Capture the cell that displays the provided text and extract its (X, Y) central coordinate. 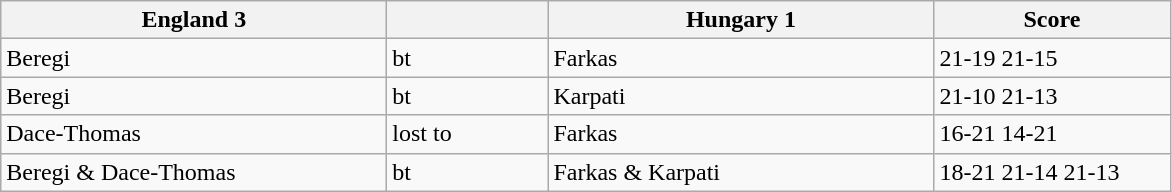
18-21 21-14 21-13 (1052, 172)
Karpati (741, 96)
21-10 21-13 (1052, 96)
Beregi & Dace-Thomas (194, 172)
England 3 (194, 20)
21-19 21-15 (1052, 58)
16-21 14-21 (1052, 134)
Farkas & Karpati (741, 172)
lost to (468, 134)
Hungary 1 (741, 20)
Score (1052, 20)
Dace-Thomas (194, 134)
